Find where the given text appears and provide that cell's center as [X, Y] coordinate. 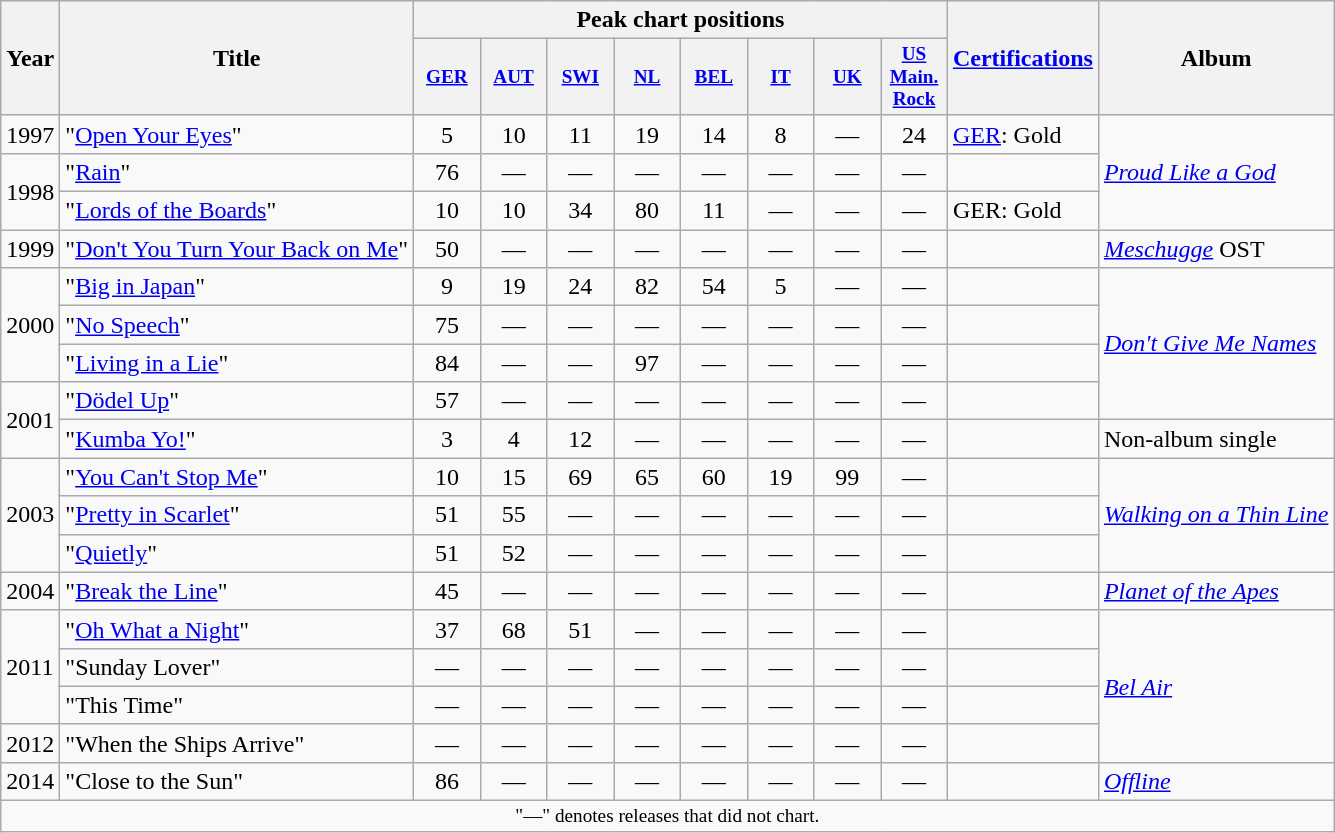
Certifications [1022, 58]
Title [237, 58]
GER [448, 78]
Peak chart positions [681, 20]
97 [648, 363]
"Sunday Lover" [237, 667]
68 [514, 629]
"Pretty in Scarlet" [237, 515]
Meschugge OST [1216, 249]
2000 [30, 325]
"—" denotes releases that did not chart. [668, 817]
"Dödel Up" [237, 401]
12 [580, 439]
"When the Ships Arrive" [237, 743]
76 [448, 173]
2011 [30, 667]
Offline [1216, 782]
54 [714, 287]
Walking on a Thin Line [1216, 515]
60 [714, 477]
NL [648, 78]
15 [514, 477]
"Close to the Sun" [237, 782]
"Big in Japan" [237, 287]
"Rain" [237, 173]
Planet of the Apes [1216, 591]
USMain. Rock [914, 78]
37 [448, 629]
82 [648, 287]
"Quietly" [237, 553]
"Kumba Yo!" [237, 439]
"This Time" [237, 705]
AUT [514, 78]
55 [514, 515]
75 [448, 325]
65 [648, 477]
"Open Your Eyes" [237, 134]
Non-album single [1216, 439]
86 [448, 782]
9 [448, 287]
52 [514, 553]
1998 [30, 192]
"Living in a Lie" [237, 363]
Year [30, 58]
SWI [580, 78]
2014 [30, 782]
2004 [30, 591]
99 [848, 477]
BEL [714, 78]
4 [514, 439]
14 [714, 134]
1997 [30, 134]
2001 [30, 420]
8 [780, 134]
45 [448, 591]
Album [1216, 58]
Proud Like a God [1216, 172]
34 [580, 211]
UK [848, 78]
50 [448, 249]
Don't Give Me Names [1216, 344]
80 [648, 211]
"Break the Line" [237, 591]
3 [448, 439]
"Oh What a Night" [237, 629]
Bel Air [1216, 686]
"Don't You Turn Your Back on Me" [237, 249]
2003 [30, 515]
2012 [30, 743]
"No Speech" [237, 325]
69 [580, 477]
"You Can't Stop Me" [237, 477]
IT [780, 78]
84 [448, 363]
1999 [30, 249]
57 [448, 401]
"Lords of the Boards" [237, 211]
